Output the (x, y) coordinate of the center of the cell containing the given text.  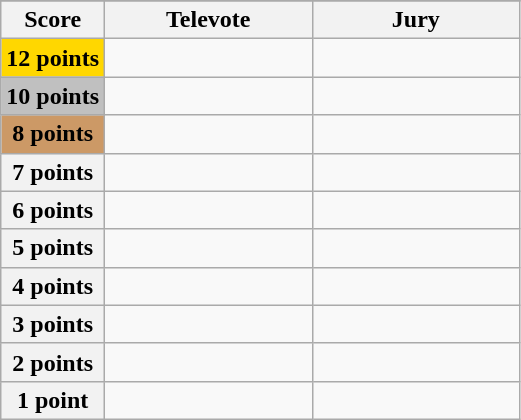
8 points (53, 134)
7 points (53, 172)
4 points (53, 286)
10 points (53, 96)
5 points (53, 248)
Jury (416, 20)
1 point (53, 400)
2 points (53, 362)
6 points (53, 210)
Televote (209, 20)
12 points (53, 58)
Score (53, 20)
3 points (53, 324)
